Output the [X, Y] coordinate of the center of the cell containing the given text.  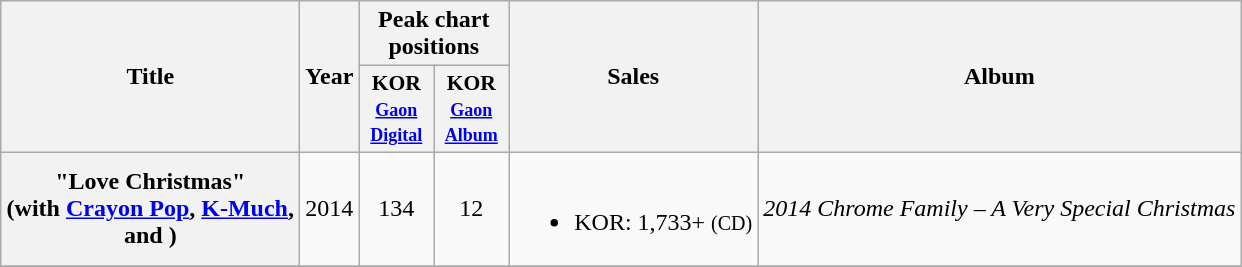
134 [396, 208]
Album [1000, 77]
KOR Gaon Digital [396, 110]
12 [472, 208]
KOR: 1,733+ (CD) [634, 208]
Peak chart positions [434, 34]
"Love Christmas" (with Crayon Pop, K-Much, and ) [150, 208]
Year [330, 77]
2014 [330, 208]
Sales [634, 77]
Title [150, 77]
KOR Gaon Album [472, 110]
2014 Chrome Family – A Very Special Christmas [1000, 208]
